Determine the (x, y) coordinate at the center of the cell enclosing the given text.  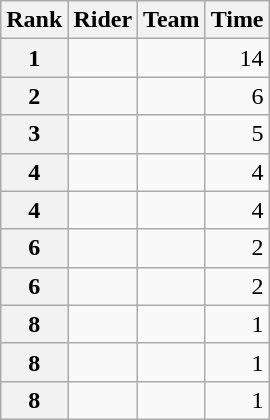
14 (237, 58)
Rider (103, 20)
Time (237, 20)
3 (34, 134)
5 (237, 134)
Rank (34, 20)
Team (172, 20)
